Return (X, Y) of the center of cell containing provided text 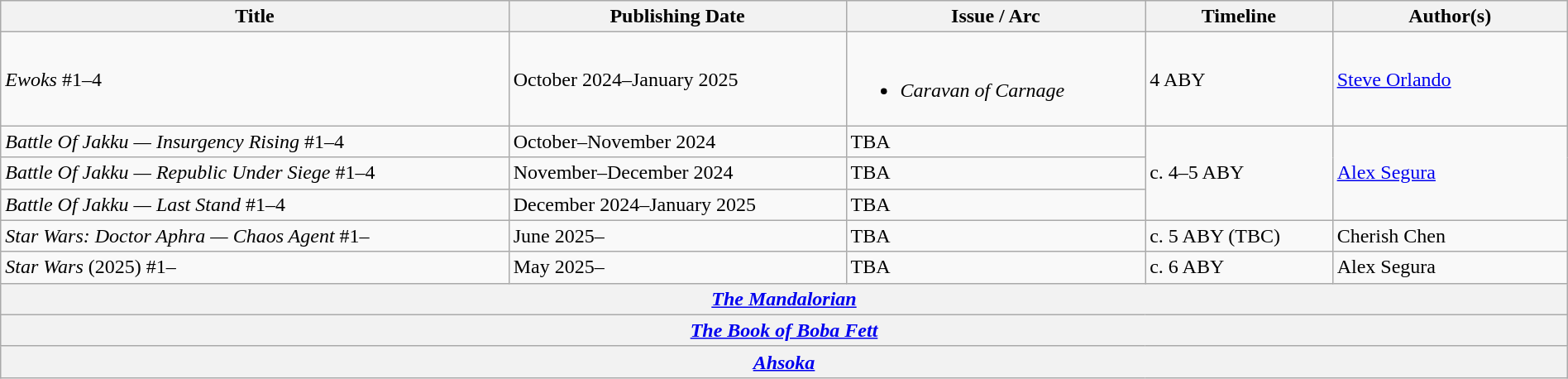
Caravan of Carnage (996, 79)
June 2025– (677, 236)
October–November 2024 (677, 142)
May 2025– (677, 267)
4 ABY (1239, 79)
Cherish Chen (1450, 236)
c. 5 ABY (TBC) (1239, 236)
Star Wars (2025) #1– (255, 267)
Issue / Arc (996, 17)
The Book of Boba Fett (784, 330)
Battle Of Jakku — Insurgency Rising #1–4 (255, 142)
Steve Orlando (1450, 79)
Timeline (1239, 17)
December 2024–January 2025 (677, 204)
Star Wars: Doctor Aphra — Chaos Agent #1– (255, 236)
Battle Of Jakku — Last Stand #1–4 (255, 204)
Ewoks #1–4 (255, 79)
October 2024–January 2025 (677, 79)
November–December 2024 (677, 173)
Battle Of Jakku — Republic Under Siege #1–4 (255, 173)
The Mandalorian (784, 299)
Publishing Date (677, 17)
Author(s) (1450, 17)
Ahsoka (784, 362)
c. 4–5 ABY (1239, 173)
Title (255, 17)
c. 6 ABY (1239, 267)
